For the text-containing cell, return its midpoint in [x, y] coordinate format. 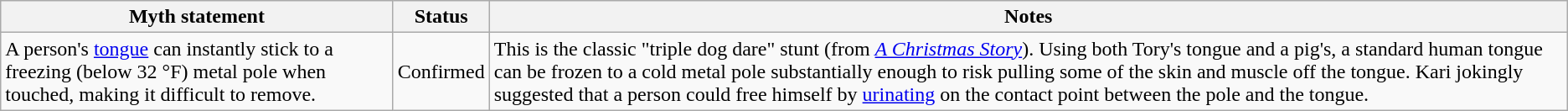
A person's tongue can instantly stick to a freezing (below 32 °F) metal pole when touched, making it difficult to remove. [197, 71]
Status [441, 17]
Confirmed [441, 71]
Myth statement [197, 17]
Notes [1029, 17]
